Provide the (x, y) coordinate of the cell's center where the given text is located.  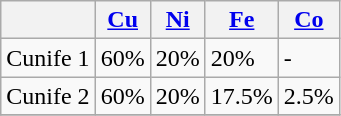
Ni (178, 20)
Fe (242, 20)
Cu (122, 20)
17.5% (242, 96)
- (308, 58)
Co (308, 20)
Cunife 2 (48, 96)
Cunife 1 (48, 58)
2.5% (308, 96)
